Determine the (X, Y) coordinate at the center of the cell enclosing the given text.  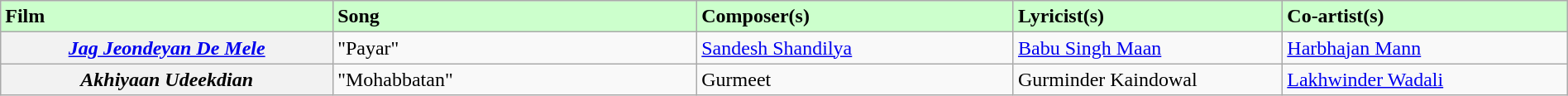
Jag Jeondeyan De Mele (167, 48)
Co-artist(s) (1425, 17)
Babu Singh Maan (1148, 48)
Gurmeet (855, 79)
"Payar" (515, 48)
Harbhajan Mann (1425, 48)
Lakhwinder Wadali (1425, 79)
Film (167, 17)
Gurminder Kaindowal (1148, 79)
Sandesh Shandilya (855, 48)
Song (515, 17)
Composer(s) (855, 17)
Akhiyaan Udeekdian (167, 79)
Lyricist(s) (1148, 17)
"Mohabbatan" (515, 79)
